For the text-containing cell, return its midpoint in [X, Y] coordinate format. 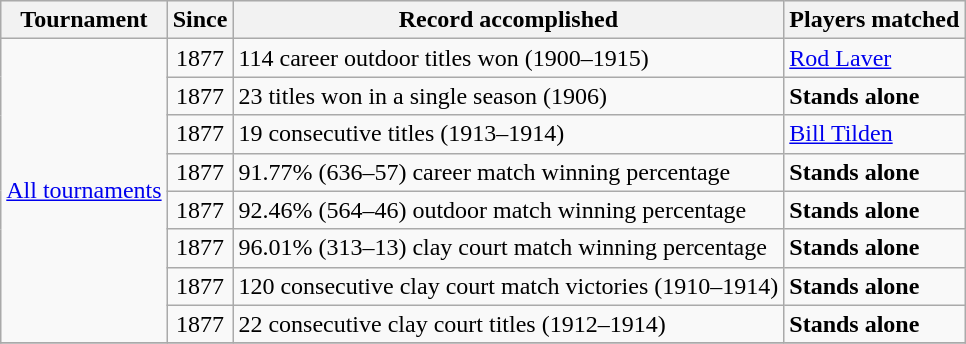
Players matched [874, 20]
23 titles won in a single season (1906) [508, 96]
All tournaments [84, 191]
96.01% (313–13) clay court match winning percentage [508, 248]
Bill Tilden [874, 134]
Since [200, 20]
120 consecutive clay court match victories (1910–1914) [508, 286]
19 consecutive titles (1913–1914) [508, 134]
Record accomplished [508, 20]
Rod Laver [874, 58]
92.46% (564–46) outdoor match winning percentage [508, 210]
22 consecutive clay court titles (1912–1914) [508, 324]
91.77% (636–57) career match winning percentage [508, 172]
Tournament [84, 20]
114 career outdoor titles won (1900–1915) [508, 58]
